Find where the given text appears and provide that cell's center as [X, Y] coordinate. 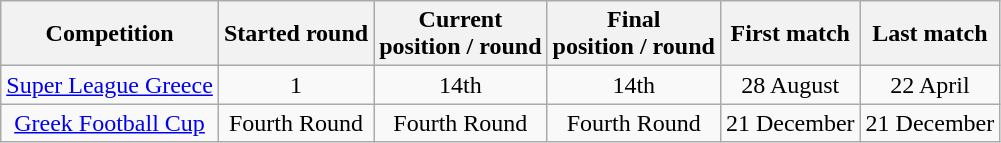
Started round [296, 34]
First match [790, 34]
Finalposition / round [634, 34]
Competition [110, 34]
Greek Football Cup [110, 123]
1 [296, 85]
28 August [790, 85]
Last match [930, 34]
22 April [930, 85]
Super League Greece [110, 85]
Currentposition / round [460, 34]
